Extract the (X, Y) coordinate from the center of the cell holding the provided text.  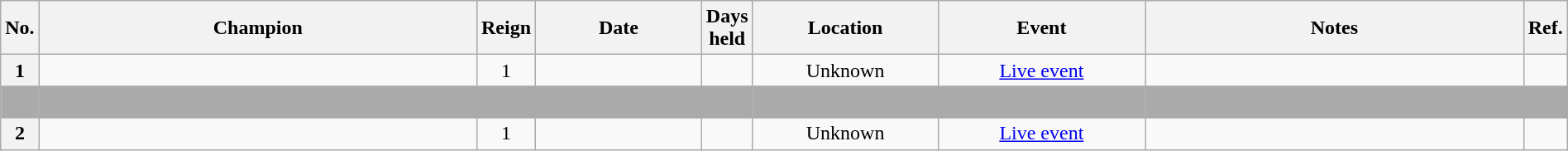
Date (619, 28)
Event (1042, 28)
No. (20, 28)
Notes (1335, 28)
Days held (727, 28)
Champion (258, 28)
2 (20, 134)
Location (845, 28)
Reign (506, 28)
Ref. (1545, 28)
